Identify which cell holds the provided text, then report its (x, y) central coordinate. 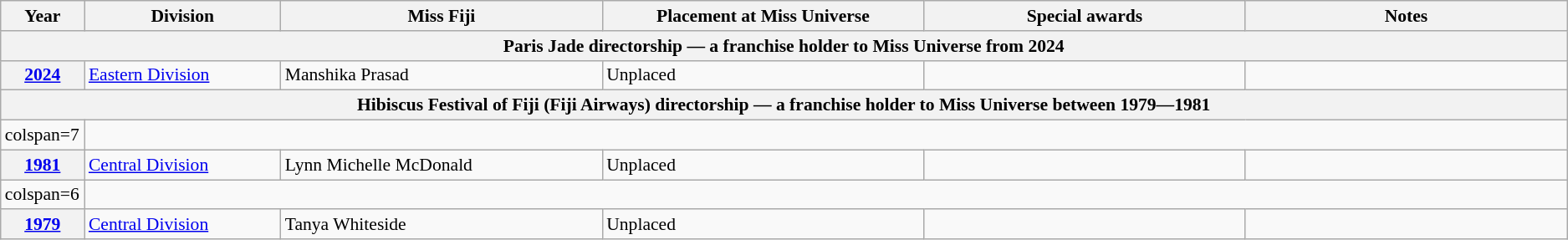
Manshika Prasad (442, 75)
Placement at Miss Universe (763, 16)
colspan=7 (43, 135)
Tanya Whiteside (442, 225)
Hibiscus Festival of Fiji (Fiji Airways) directorship — a franchise holder to Miss Universe between 1979―1981 (784, 105)
Notes (1407, 16)
Eastern Division (182, 75)
colspan=6 (43, 195)
Year (43, 16)
Lynn Michelle McDonald (442, 165)
Division (182, 16)
Paris Jade directorship — a franchise holder to Miss Universe from 2024 (784, 46)
Miss Fiji (442, 16)
1981 (43, 165)
1979 (43, 225)
Special awards (1085, 16)
2024 (43, 75)
